Provide the [x, y] coordinate of the cell's center where the given text is located.  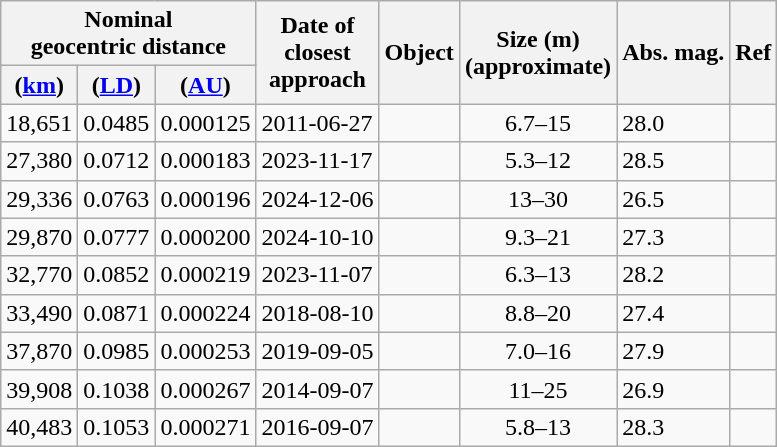
27,380 [40, 161]
Ref [754, 52]
0.0485 [116, 123]
Nominalgeocentric distance [128, 34]
28.0 [674, 123]
5.3–12 [538, 161]
0.000271 [206, 427]
28.3 [674, 427]
27.4 [674, 313]
11–25 [538, 389]
26.9 [674, 389]
5.8–13 [538, 427]
9.3–21 [538, 237]
29,336 [40, 199]
2023-11-17 [318, 161]
0.0763 [116, 199]
0.000196 [206, 199]
0.1038 [116, 389]
27.3 [674, 237]
0.1053 [116, 427]
2016-09-07 [318, 427]
32,770 [40, 275]
7.0–16 [538, 351]
39,908 [40, 389]
0.000125 [206, 123]
6.3–13 [538, 275]
27.9 [674, 351]
28.2 [674, 275]
2024-10-10 [318, 237]
0.0871 [116, 313]
Date ofclosestapproach [318, 52]
2011-06-27 [318, 123]
Object [419, 52]
0.000200 [206, 237]
2023-11-07 [318, 275]
6.7–15 [538, 123]
0.0712 [116, 161]
(AU) [206, 85]
33,490 [40, 313]
2014-09-07 [318, 389]
Abs. mag. [674, 52]
40,483 [40, 427]
28.5 [674, 161]
0.000253 [206, 351]
37,870 [40, 351]
0.000267 [206, 389]
2018-08-10 [318, 313]
(km) [40, 85]
0.000183 [206, 161]
18,651 [40, 123]
13–30 [538, 199]
0.0777 [116, 237]
0.000219 [206, 275]
(LD) [116, 85]
8.8–20 [538, 313]
Size (m)(approximate) [538, 52]
29,870 [40, 237]
0.0852 [116, 275]
0.0985 [116, 351]
2019-09-05 [318, 351]
2024-12-06 [318, 199]
26.5 [674, 199]
0.000224 [206, 313]
